Return (x, y) of the center of cell containing provided text 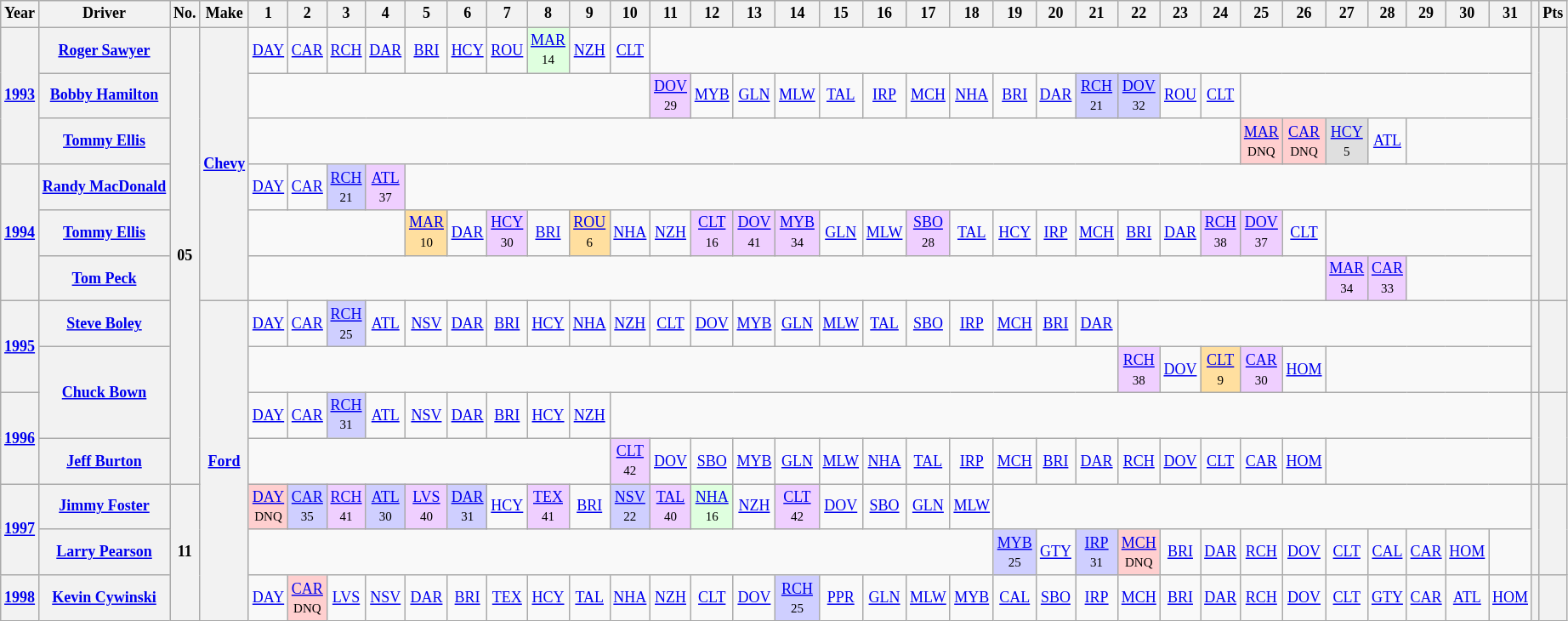
Steve Boley (104, 324)
31 (1510, 14)
DOV41 (754, 233)
Jimmy Foster (104, 507)
1997 (20, 529)
Tom Peck (104, 278)
DAYDNQ (268, 507)
DOV37 (1261, 233)
No. (185, 14)
7 (507, 14)
IRP31 (1097, 552)
Jeff Burton (104, 461)
Randy MacDonald (104, 187)
5 (427, 14)
MAR34 (1347, 278)
21 (1097, 14)
HCY5 (1347, 141)
4 (386, 14)
Pts (1553, 14)
TEX41 (548, 507)
25 (1261, 14)
13 (754, 14)
28 (1388, 14)
DAR31 (468, 507)
RCH31 (346, 415)
16 (884, 14)
24 (1221, 14)
MAR10 (427, 233)
12 (712, 14)
ATL37 (386, 187)
Kevin Cywinski (104, 598)
26 (1304, 14)
1998 (20, 598)
1994 (20, 233)
LVS (346, 598)
1 (268, 14)
MYB25 (1014, 552)
MARDNQ (1261, 141)
29 (1426, 14)
MYB34 (798, 233)
Roger Sawyer (104, 50)
10 (630, 14)
DOV29 (671, 96)
CAR30 (1261, 370)
27 (1347, 14)
20 (1056, 14)
1995 (20, 347)
Bobby Hamilton (104, 96)
Chevy (224, 164)
19 (1014, 14)
CLT16 (712, 233)
TAL40 (671, 507)
05 (185, 255)
CLT9 (1221, 370)
8 (548, 14)
15 (840, 14)
CAR33 (1388, 278)
23 (1180, 14)
NHA16 (712, 507)
1996 (20, 437)
LVS40 (427, 507)
Larry Pearson (104, 552)
CAR35 (308, 507)
30 (1468, 14)
Driver (104, 14)
Year (20, 14)
Ford (224, 461)
6 (468, 14)
9 (589, 14)
SBO28 (929, 233)
RCH41 (346, 507)
MAR14 (548, 50)
14 (798, 14)
NSV22 (630, 507)
Chuck Bown (104, 393)
17 (929, 14)
3 (346, 14)
ROU6 (589, 233)
DOV32 (1139, 96)
1993 (20, 95)
2 (308, 14)
Make (224, 14)
22 (1139, 14)
TEX (507, 598)
HCY30 (507, 233)
PPR (840, 598)
18 (971, 14)
MCHDNQ (1139, 552)
ATL30 (386, 507)
